Locate the cell with the specified text and output its [X, Y] center coordinate. 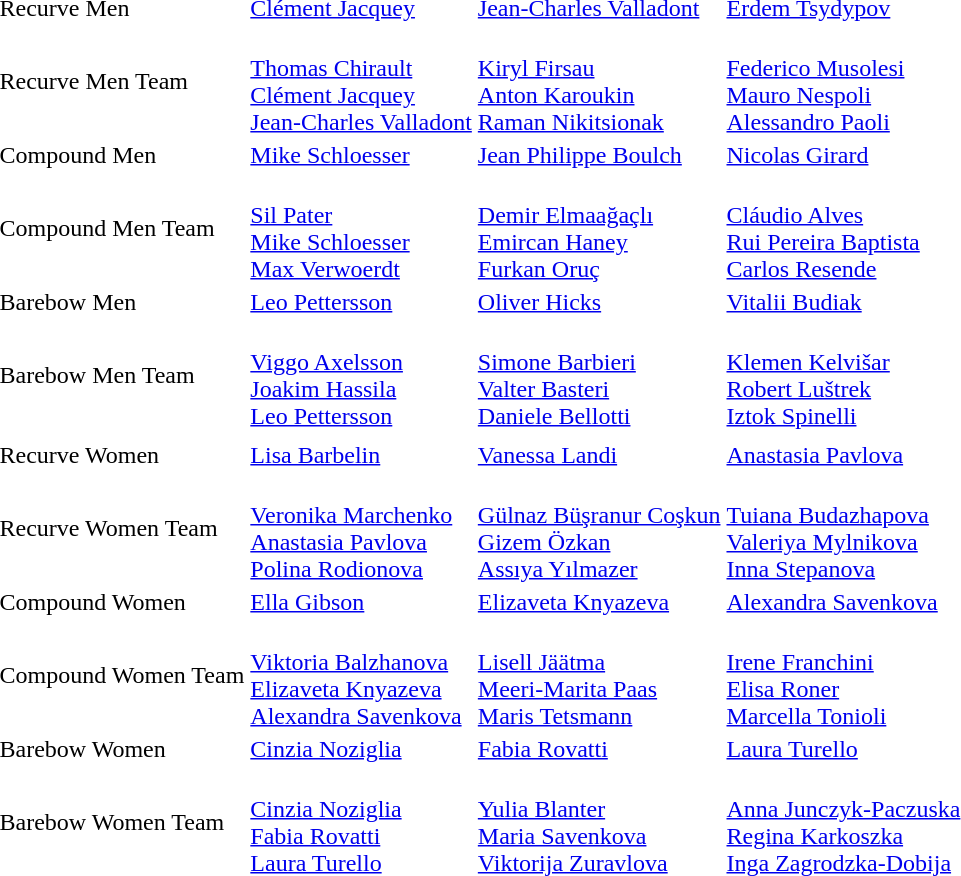
Ella Gibson [362, 602]
Viktoria BalzhanovaElizaveta KnyazevaAlexandra Savenkova [362, 676]
Lisa Barbelin [362, 455]
Leo Pettersson [362, 302]
Elizaveta Knyazeva [599, 602]
Fabia Rovatti [599, 749]
Sil PaterMike SchloesserMax Verwoerdt [362, 228]
Thomas ChiraultClément JacqueyJean-Charles Valladont [362, 82]
Viggo AxelssonJoakim HassilaLeo Pettersson [362, 376]
Cinzia Noziglia [362, 749]
Vanessa Landi [599, 455]
Veronika MarchenkoAnastasia PavlovaPolina Rodionova [362, 528]
Oliver Hicks [599, 302]
Kiryl FirsauAnton KaroukinRaman Nikitsionak [599, 82]
Gülnaz Büşranur CoşkunGizem ÖzkanAssıya Yılmazer [599, 528]
Mike Schloesser [362, 155]
Lisell JäätmaMeeri-Marita PaasMaris Tetsmann [599, 676]
Demir ElmaağaçlıEmircan HaneyFurkan Oruç [599, 228]
Jean Philippe Boulch [599, 155]
Simone BarbieriValter BasteriDaniele Bellotti [599, 376]
